Pinpoint the cell where the given text exists, returning its (X, Y) midpoint coordinate. 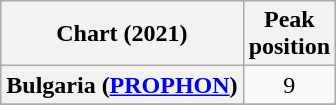
Bulgaria (PROPHON) (122, 85)
9 (289, 85)
Peakposition (289, 34)
Chart (2021) (122, 34)
